Return (x, y) of the center of cell containing provided text 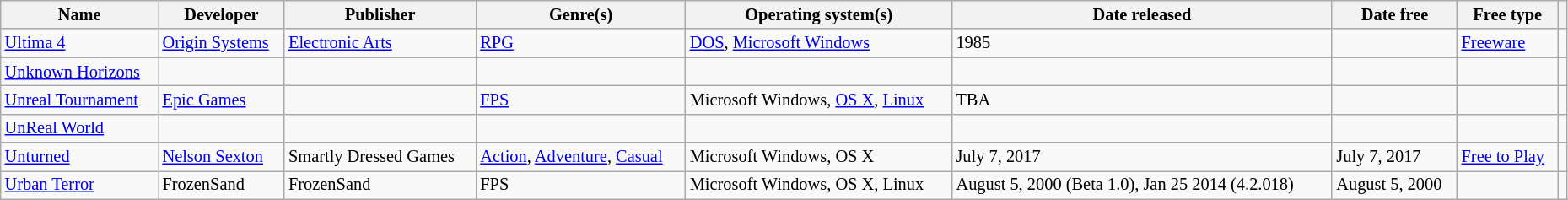
Freeware (1508, 43)
Electronic Arts (380, 43)
August 5, 2000 (Beta 1.0), Jan 25 2014 (4.2.018) (1142, 185)
TBA (1142, 100)
Unturned (79, 157)
Genre(s) (580, 14)
Developer (222, 14)
Operating system(s) (819, 14)
Date released (1142, 14)
Free type (1508, 14)
Unknown Horizons (79, 72)
Microsoft Windows, OS X (819, 157)
Date free (1394, 14)
Smartly Dressed Games (380, 157)
Action, Adventure, Casual (580, 157)
Unreal Tournament (79, 100)
August 5, 2000 (1394, 185)
Nelson Sexton (222, 157)
DOS, Microsoft Windows (819, 43)
Publisher (380, 14)
Ultima 4 (79, 43)
Urban Terror (79, 185)
Name (79, 14)
1985 (1142, 43)
RPG (580, 43)
Epic Games (222, 100)
Origin Systems (222, 43)
UnReal World (79, 128)
Free to Play (1508, 157)
